Capture the cell that displays the provided text and extract its [x, y] central coordinate. 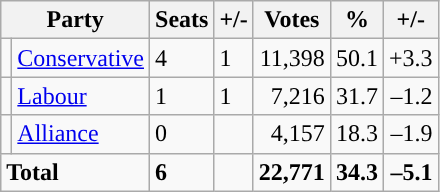
6 [182, 172]
+3.3 [410, 58]
–1.9 [410, 134]
50.1 [356, 58]
Party [76, 20]
Alliance [81, 134]
7,216 [292, 96]
Total [76, 172]
4,157 [292, 134]
11,398 [292, 58]
34.3 [356, 172]
Seats [182, 20]
Conservative [81, 58]
4 [182, 58]
31.7 [356, 96]
–5.1 [410, 172]
0 [182, 134]
18.3 [356, 134]
Votes [292, 20]
22,771 [292, 172]
% [356, 20]
–1.2 [410, 96]
Labour [81, 96]
